Scan for the cell matching the given text and deliver its [x, y] coordinate at center. 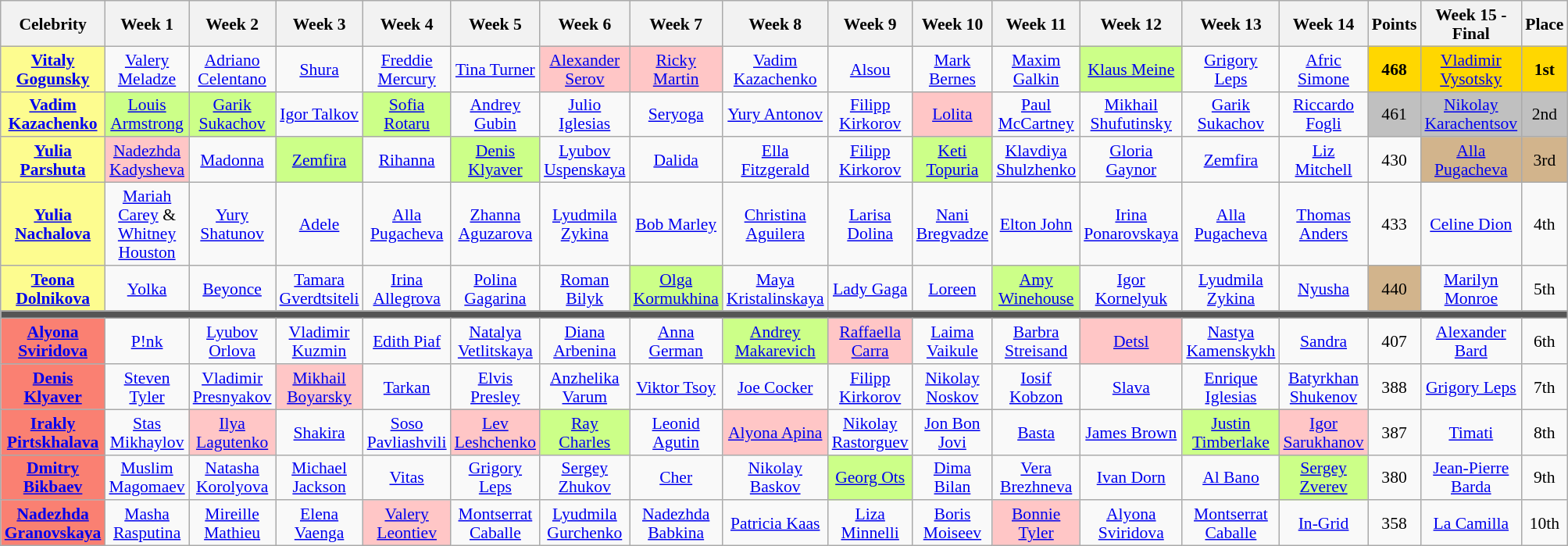
Alexander Serov [584, 69]
Vera Brezhneva [1036, 477]
2nd [1544, 114]
Diana Arbenina [584, 341]
440 [1395, 288]
Tamara Gverdtsiteli [320, 288]
Julio Iglesias [584, 114]
Vitas [407, 477]
Vladimir Presnyakov [233, 387]
Lyubov Uspenskaya [584, 160]
Yulia Nachalova [53, 224]
Larisa Dolina [870, 224]
Elena Vaenga [320, 523]
La Camilla [1470, 523]
430 [1395, 160]
Nadezhda Kadysheva [147, 160]
Week 1 [147, 23]
Nikolay Rastorguev [870, 432]
Alyona Apina [775, 432]
5th [1544, 288]
4th [1544, 224]
Week 9 [870, 23]
Mireille Mathieu [233, 523]
Paul McCartney [1036, 114]
Barbra Streisand [1036, 341]
Tarkan [407, 387]
Igor Kornelyuk [1131, 288]
Maxim Galkin [1036, 69]
Viktor Tsoy [677, 387]
Lev Leshchenko [495, 432]
Bonnie Tyler [1036, 523]
Elvis Presley [495, 387]
Week 12 [1131, 23]
Basta [1036, 432]
Gloria Gaynor [1131, 160]
Jon Bon Jovi [952, 432]
Week 6 [584, 23]
Lyudmila Gurchenko [584, 523]
Seryoga [677, 114]
Week 4 [407, 23]
Laima Vaikule [952, 341]
Ella Fitzgerald [775, 160]
Roman Bilyk [584, 288]
Valery Leontiev [407, 523]
Mariah Carey & Whitney Houston [147, 224]
Elton John [1036, 224]
Shakira [320, 432]
Week 8 [775, 23]
Steven Tyler [147, 387]
Riccardo Fogli [1323, 114]
Nikolay Karachentsov [1470, 114]
Patricia Kaas [775, 523]
Lady Gaga [870, 288]
Freddie Mercury [407, 69]
Maya Kristalinskaya [775, 288]
Masha Rasputina [147, 523]
Irakly Pirtskhalava [53, 432]
Sandra [1323, 341]
Nadezhda Granovskaya [53, 523]
Cher [677, 477]
Ray Charles [584, 432]
358 [1395, 523]
Andrey Gubin [495, 114]
Yolka [147, 288]
Week 13 [1230, 23]
Celine Dion [1470, 224]
Polina Gagarina [495, 288]
Adele [320, 224]
6th [1544, 341]
Rihanna [407, 160]
Soso Pavliashvili [407, 432]
3rd [1544, 160]
9th [1544, 477]
Nastya Kamenskykh [1230, 341]
Tina Turner [495, 69]
Igor Sarukhanov [1323, 432]
Week 11 [1036, 23]
Muslim Magomaev [147, 477]
Points [1395, 23]
Week 2 [233, 23]
Edith Piaf [407, 341]
8th [1544, 432]
Igor Talkov [320, 114]
Dmitry Bikbaev [53, 477]
Ivan Dorn [1131, 477]
Yulia Parshuta [53, 160]
Sofia Rotaru [407, 114]
Amy Winehouse [1036, 288]
Dima Bilan [952, 477]
Week 15 - Final [1470, 23]
Raffaella Carra [870, 341]
Beyonce [233, 288]
Valery Meladze [147, 69]
Christina Aguilera [775, 224]
407 [1395, 341]
Ricky Martin [677, 69]
Lyubov Orlova [233, 341]
Andrey Makarevich [775, 341]
Justin Timberlake [1230, 432]
Sergey Zverev [1323, 477]
461 [1395, 114]
Joe Cocker [775, 387]
Vladimir Vysotsky [1470, 69]
Afric Simone [1323, 69]
Dalida [677, 160]
387 [1395, 432]
10th [1544, 523]
Detsl [1131, 341]
468 [1395, 69]
Liz Mitchell [1323, 160]
Timati [1470, 432]
380 [1395, 477]
Place [1544, 23]
James Brown [1131, 432]
Anna German [677, 341]
In-Grid [1323, 523]
Anzhelika Varum [584, 387]
Mark Bernes [952, 69]
Nadezhda Babkina [677, 523]
Mikhail Shufutinsky [1131, 114]
Vitaly Gogunsky [53, 69]
Week 5 [495, 23]
Lolita [952, 114]
Celebrity [53, 23]
Irina Ponarovskaya [1131, 224]
Batyrkhan Shukenov [1323, 387]
Michael Jackson [320, 477]
Klaus Meine [1131, 69]
Ilya Lagutenko [233, 432]
Klavdiya Shulzhenko [1036, 160]
Sergey Zhukov [584, 477]
Yury Shatunov [233, 224]
Week 14 [1323, 23]
Enrique Iglesias [1230, 387]
Mikhail Boyarsky [320, 387]
Madonna [233, 160]
388 [1395, 387]
Zhanna Aguzarova [495, 224]
Bob Marley [677, 224]
Adriano Celentano [233, 69]
Jean-Pierre Barda [1470, 477]
Boris Moiseev [952, 523]
7th [1544, 387]
Yury Antonov [775, 114]
Week 10 [952, 23]
Nikolay Baskov [775, 477]
Marilyn Monroe [1470, 288]
Week 3 [320, 23]
Louis Armstrong [147, 114]
Iosif Kobzon [1036, 387]
Leonid Agutin [677, 432]
1st [1544, 69]
Olga Kormukhina [677, 288]
Week 7 [677, 23]
Stas Mikhaylov [147, 432]
Shura [320, 69]
Slava [1131, 387]
Alexander Bard [1470, 341]
Irina Allegrova [407, 288]
Al Bano [1230, 477]
433 [1395, 224]
Nani Bregvadze [952, 224]
Vladimir Kuzmin [320, 341]
Liza Minnelli [870, 523]
Keti Topuria [952, 160]
Teona Dolnikova [53, 288]
Natalya Vetlitskaya [495, 341]
Nyusha [1323, 288]
Alsou [870, 69]
Nikolay Noskov [952, 387]
Georg Ots [870, 477]
Loreen [952, 288]
Natasha Korolyova [233, 477]
Thomas Anders [1323, 224]
P!nk [147, 341]
